Detect which cell encompasses the target text, then output its (X, Y) center coordinate. 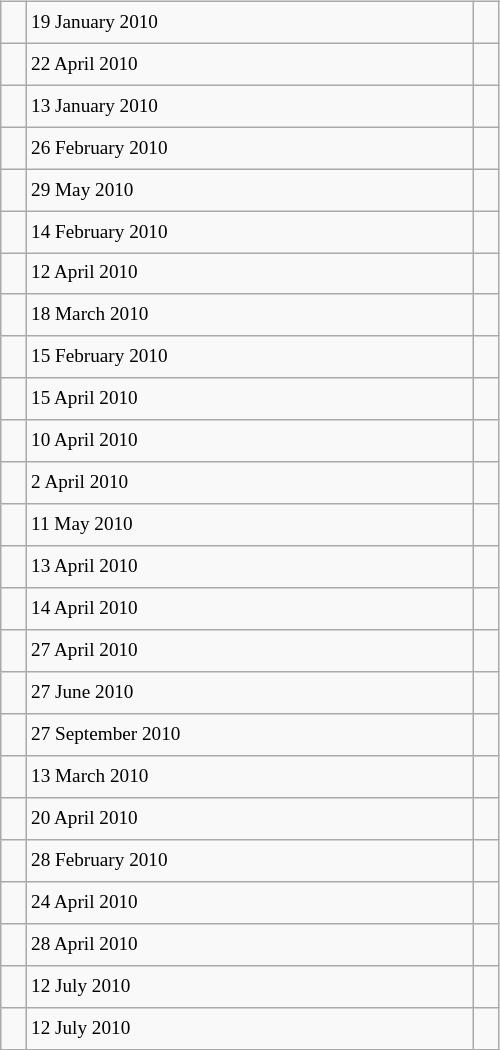
18 March 2010 (249, 315)
27 June 2010 (249, 693)
13 January 2010 (249, 106)
11 May 2010 (249, 525)
15 April 2010 (249, 399)
27 September 2010 (249, 735)
13 April 2010 (249, 567)
14 February 2010 (249, 232)
28 April 2010 (249, 944)
29 May 2010 (249, 190)
24 April 2010 (249, 902)
15 February 2010 (249, 357)
27 April 2010 (249, 651)
22 April 2010 (249, 64)
26 February 2010 (249, 148)
13 March 2010 (249, 777)
2 April 2010 (249, 483)
14 April 2010 (249, 609)
28 February 2010 (249, 861)
20 April 2010 (249, 819)
10 April 2010 (249, 441)
19 January 2010 (249, 22)
12 April 2010 (249, 274)
